Provide the [X, Y] coordinate of the cell's center where the given text is located.  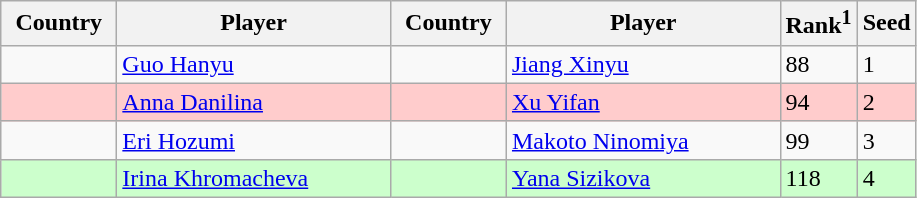
4 [886, 178]
88 [818, 64]
Seed [886, 24]
Rank1 [818, 24]
Jiang Xinyu [643, 64]
94 [818, 102]
Irina Khromacheva [254, 178]
3 [886, 140]
Yana Sizikova [643, 178]
2 [886, 102]
Eri Hozumi [254, 140]
99 [818, 140]
Guo Hanyu [254, 64]
Anna Danilina [254, 102]
118 [818, 178]
Makoto Ninomiya [643, 140]
1 [886, 64]
Xu Yifan [643, 102]
